From the cell containing the given text, extract its center point as (X, Y) coordinate. 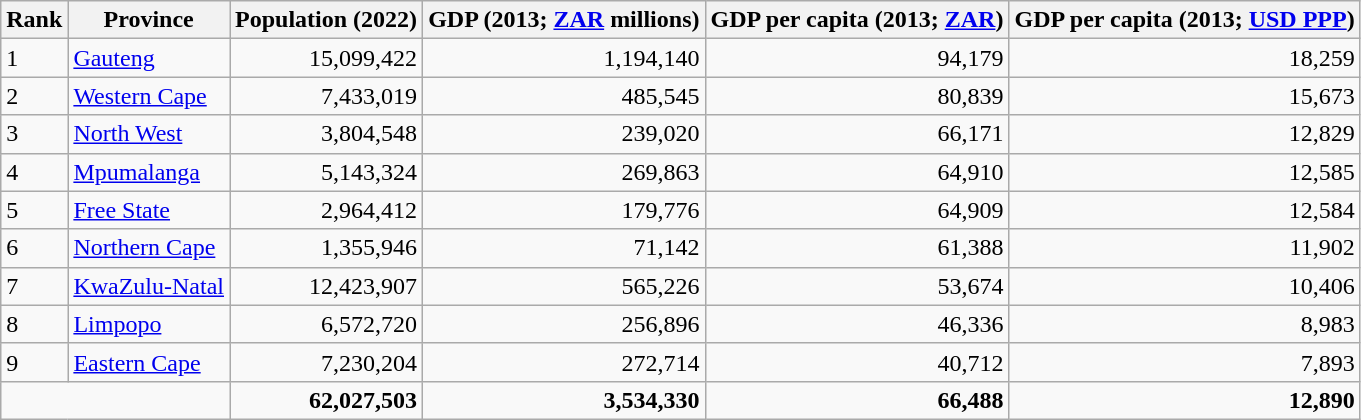
7,230,204 (326, 362)
KwaZulu-Natal (149, 286)
71,142 (564, 248)
64,910 (857, 172)
18,259 (1184, 58)
239,020 (564, 134)
61,388 (857, 248)
Limpopo (149, 324)
4 (34, 172)
12,890 (1184, 400)
2 (34, 96)
8,983 (1184, 324)
Western Cape (149, 96)
1 (34, 58)
Eastern Cape (149, 362)
80,839 (857, 96)
Rank (34, 20)
15,673 (1184, 96)
Province (149, 20)
5 (34, 210)
66,488 (857, 400)
1,355,946 (326, 248)
3 (34, 134)
Gauteng (149, 58)
269,863 (564, 172)
1,194,140 (564, 58)
7,893 (1184, 362)
3,534,330 (564, 400)
12,584 (1184, 210)
12,423,907 (326, 286)
GDP per capita (2013; ZAR) (857, 20)
6,572,720 (326, 324)
Mpumalanga (149, 172)
179,776 (564, 210)
62,027,503 (326, 400)
53,674 (857, 286)
40,712 (857, 362)
46,336 (857, 324)
3,804,548 (326, 134)
485,545 (564, 96)
GDP per capita (2013; USD PPP) (1184, 20)
15,099,422 (326, 58)
10,406 (1184, 286)
5,143,324 (326, 172)
Free State (149, 210)
GDP (2013; ZAR millions) (564, 20)
9 (34, 362)
565,226 (564, 286)
272,714 (564, 362)
7,433,019 (326, 96)
66,171 (857, 134)
94,179 (857, 58)
2,964,412 (326, 210)
Northern Cape (149, 248)
8 (34, 324)
64,909 (857, 210)
North West (149, 134)
7 (34, 286)
6 (34, 248)
12,585 (1184, 172)
Population (2022) (326, 20)
256,896 (564, 324)
12,829 (1184, 134)
11,902 (1184, 248)
